Extract the [X, Y] coordinate from the center of the cell holding the provided text.  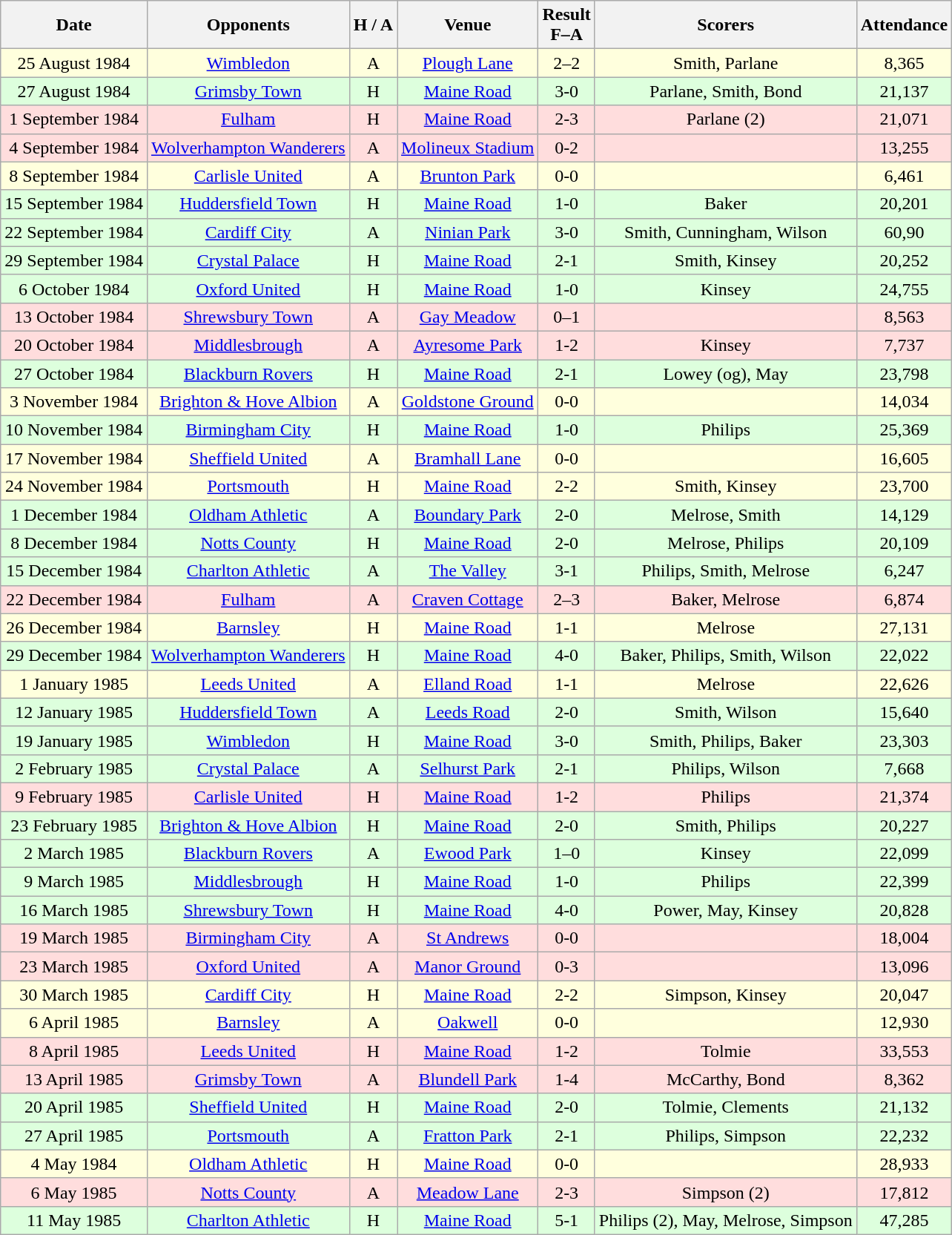
Scorers [725, 25]
16 March 1985 [74, 910]
20,227 [904, 826]
23 March 1985 [74, 966]
12,930 [904, 1023]
47,285 [904, 1220]
2–2 [566, 63]
1 September 1984 [74, 119]
Simpson (2) [725, 1192]
Melrose, Smith [725, 515]
St Andrews [468, 938]
7,737 [904, 345]
21,071 [904, 119]
21,374 [904, 797]
28,933 [904, 1164]
6,874 [904, 599]
20,047 [904, 995]
1–0 [566, 854]
22,022 [904, 656]
14,129 [904, 515]
17 November 1984 [74, 458]
23,798 [904, 373]
Boundary Park [468, 515]
8,362 [904, 1079]
Goldstone Ground [468, 402]
23,303 [904, 740]
Leeds Road [468, 712]
22,626 [904, 684]
8 December 1984 [74, 543]
3-1 [566, 571]
15,640 [904, 712]
13 April 1985 [74, 1079]
6 May 1985 [74, 1192]
Power, May, Kinsey [725, 910]
4 May 1984 [74, 1164]
Elland Road [468, 684]
24,755 [904, 289]
13,096 [904, 966]
Parlane, Smith, Bond [725, 91]
20 October 1984 [74, 345]
Brunton Park [468, 176]
Baker, Philips, Smith, Wilson [725, 656]
6 October 1984 [74, 289]
McCarthy, Bond [725, 1079]
Venue [468, 25]
21,132 [904, 1107]
Lowey (og), May [725, 373]
ResultF–A [566, 25]
14,034 [904, 402]
H / A [373, 25]
4 September 1984 [74, 148]
27 April 1985 [74, 1136]
23,700 [904, 487]
11 May 1985 [74, 1220]
Baker, Melrose [725, 599]
Date [74, 25]
60,90 [904, 232]
0–1 [566, 317]
6,461 [904, 176]
23 February 1985 [74, 826]
21,137 [904, 91]
0-3 [566, 966]
Selhurst Park [468, 768]
1 December 1984 [74, 515]
24 November 1984 [74, 487]
7,668 [904, 768]
Attendance [904, 25]
25,369 [904, 430]
9 February 1985 [74, 797]
17,812 [904, 1192]
Ayresome Park [468, 345]
22,232 [904, 1136]
20,828 [904, 910]
22,399 [904, 882]
6 April 1985 [74, 1023]
22 September 1984 [74, 232]
20,109 [904, 543]
3 November 1984 [74, 402]
Opponents [248, 25]
27 August 1984 [74, 91]
19 January 1985 [74, 740]
Ninian Park [468, 232]
19 March 1985 [74, 938]
12 January 1985 [74, 712]
2 February 1985 [74, 768]
29 September 1984 [74, 260]
25 August 1984 [74, 63]
Simpson, Kinsey [725, 995]
Melrose, Philips [725, 543]
8,563 [904, 317]
27,131 [904, 628]
Ewood Park [468, 854]
8,365 [904, 63]
13,255 [904, 148]
27 October 1984 [74, 373]
1-4 [566, 1079]
Fratton Park [468, 1136]
Manor Ground [468, 966]
30 March 1985 [74, 995]
Baker [725, 204]
Plough Lane [468, 63]
Smith, Philips, Baker [725, 740]
Gay Meadow [468, 317]
Smith, Wilson [725, 712]
5-1 [566, 1220]
Bramhall Lane [468, 458]
8 April 1985 [74, 1051]
Philips, Wilson [725, 768]
The Valley [468, 571]
Philips, Simpson [725, 1136]
6,247 [904, 571]
18,004 [904, 938]
0-2 [566, 148]
Craven Cottage [468, 599]
10 November 1984 [74, 430]
20,201 [904, 204]
2–3 [566, 599]
20 April 1985 [74, 1107]
26 December 1984 [74, 628]
Blundell Park [468, 1079]
20,252 [904, 260]
Oakwell [468, 1023]
Smith, Cunningham, Wilson [725, 232]
Smith, Parlane [725, 63]
16,605 [904, 458]
15 September 1984 [74, 204]
33,553 [904, 1051]
13 October 1984 [74, 317]
1 January 1985 [74, 684]
Philips, Smith, Melrose [725, 571]
22 December 1984 [74, 599]
9 March 1985 [74, 882]
Tolmie [725, 1051]
Tolmie, Clements [725, 1107]
8 September 1984 [74, 176]
Smith, Philips [725, 826]
Meadow Lane [468, 1192]
2 March 1985 [74, 854]
29 December 1984 [74, 656]
Molineux Stadium [468, 148]
Parlane (2) [725, 119]
15 December 1984 [74, 571]
22,099 [904, 854]
Philips (2), May, Melrose, Simpson [725, 1220]
